Scan for the cell matching the given text and deliver its [x, y] coordinate at center. 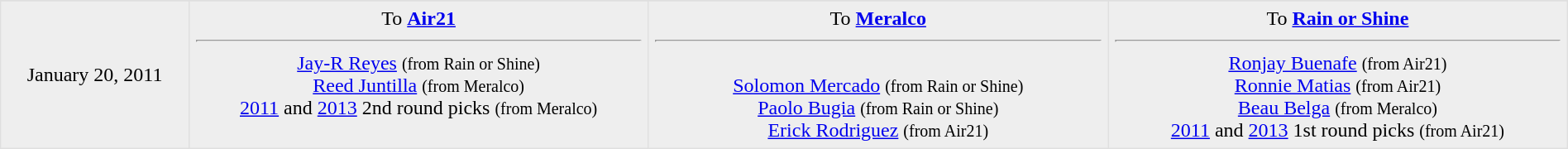
To Air21Jay-R Reyes (from Rain or Shine) Reed Juntilla (from Meralco)2011 and 2013 2nd round picks (from Meralco) [418, 74]
January 20, 2011 [95, 74]
To MeralcoSolomon Mercado (from Rain or Shine) Paolo Bugia (from Rain or Shine) Erick Rodriguez (from Air21) [878, 74]
To Rain or ShineRonjay Buenafe (from Air21) Ronnie Matias (from Air21) Beau Belga (from Meralco) 2011 and 2013 1st round picks (from Air21) [1338, 74]
